Output the (X, Y) coordinate of the center of the cell containing the given text.  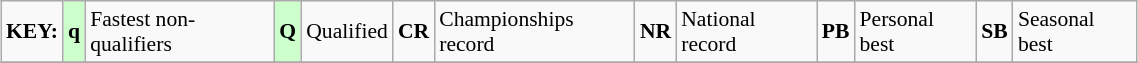
NR (656, 32)
Q (288, 32)
National record (746, 32)
KEY: (32, 32)
Seasonal best (1075, 32)
SB (994, 32)
Championships record (534, 32)
Personal best (916, 32)
q (74, 32)
CR (414, 32)
PB (836, 32)
Qualified (347, 32)
Fastest non-qualifiers (180, 32)
